Pinpoint the cell where the given text exists, returning its (X, Y) midpoint coordinate. 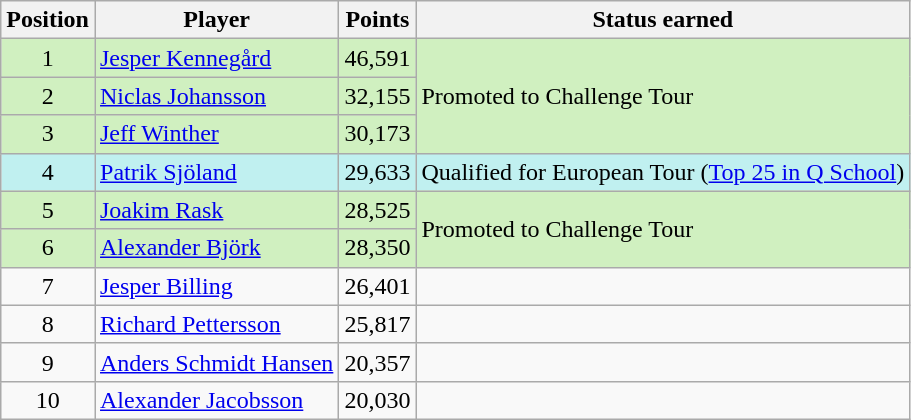
Jesper Kennegård (216, 58)
Alexander Jacobsson (216, 400)
20,030 (378, 400)
5 (48, 210)
2 (48, 96)
Jeff Winther (216, 134)
26,401 (378, 286)
7 (48, 286)
9 (48, 362)
Patrik Sjöland (216, 172)
29,633 (378, 172)
1 (48, 58)
Points (378, 20)
Anders Schmidt Hansen (216, 362)
Joakim Rask (216, 210)
25,817 (378, 324)
3 (48, 134)
Position (48, 20)
8 (48, 324)
4 (48, 172)
Alexander Björk (216, 248)
Qualified for European Tour (Top 25 in Q School) (663, 172)
28,525 (378, 210)
6 (48, 248)
10 (48, 400)
32,155 (378, 96)
Status earned (663, 20)
Richard Pettersson (216, 324)
Niclas Johansson (216, 96)
28,350 (378, 248)
Player (216, 20)
46,591 (378, 58)
20,357 (378, 362)
Jesper Billing (216, 286)
30,173 (378, 134)
